Locate the cell with the specified text and output its (X, Y) center coordinate. 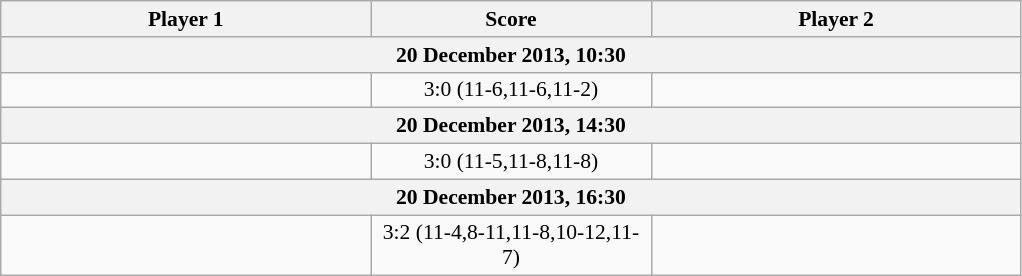
Player 2 (836, 19)
3:2 (11-4,8-11,11-8,10-12,11-7) (511, 246)
3:0 (11-6,11-6,11-2) (511, 90)
Player 1 (186, 19)
20 December 2013, 16:30 (511, 197)
3:0 (11-5,11-8,11-8) (511, 162)
Score (511, 19)
20 December 2013, 14:30 (511, 126)
20 December 2013, 10:30 (511, 55)
